Scan for the cell matching the given text and deliver its (X, Y) coordinate at center. 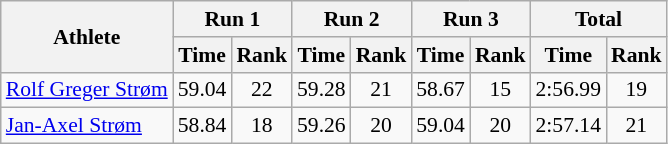
58.84 (202, 126)
Run 1 (232, 19)
58.67 (440, 90)
Jan-Axel Strøm (87, 126)
19 (636, 90)
Run 3 (470, 19)
2:57.14 (568, 126)
Athlete (87, 36)
18 (262, 126)
22 (262, 90)
Rolf Greger Strøm (87, 90)
15 (500, 90)
2:56.99 (568, 90)
Total (599, 19)
59.26 (322, 126)
Run 2 (352, 19)
59.28 (322, 90)
